Pinpoint the cell where the given text exists, returning its (x, y) midpoint coordinate. 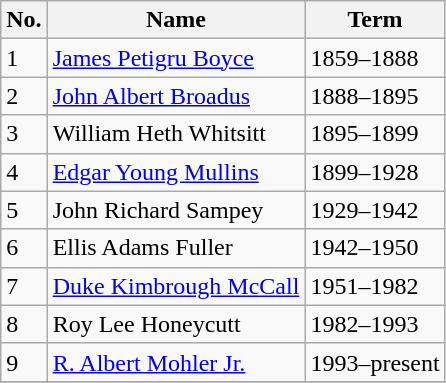
1895–1899 (375, 134)
Term (375, 20)
Duke Kimbrough McCall (176, 286)
6 (24, 248)
John Richard Sampey (176, 210)
1859–1888 (375, 58)
2 (24, 96)
Roy Lee Honeycutt (176, 324)
1942–1950 (375, 248)
1899–1928 (375, 172)
7 (24, 286)
9 (24, 362)
1 (24, 58)
4 (24, 172)
3 (24, 134)
1993–present (375, 362)
Ellis Adams Fuller (176, 248)
R. Albert Mohler Jr. (176, 362)
Name (176, 20)
1982–1993 (375, 324)
1951–1982 (375, 286)
James Petigru Boyce (176, 58)
1929–1942 (375, 210)
5 (24, 210)
Edgar Young Mullins (176, 172)
1888–1895 (375, 96)
No. (24, 20)
John Albert Broadus (176, 96)
8 (24, 324)
William Heth Whitsitt (176, 134)
